Find where the given text appears and provide that cell's center as [X, Y] coordinate. 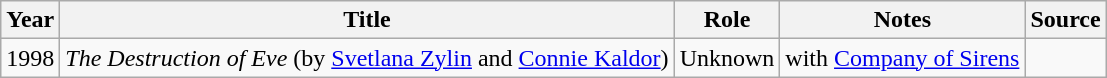
Role [727, 20]
Unknown [727, 58]
Source [1066, 20]
Notes [902, 20]
with Company of Sirens [902, 58]
1998 [30, 58]
Title [367, 20]
Year [30, 20]
The Destruction of Eve (by Svetlana Zylin and Connie Kaldor) [367, 58]
